From the cell containing the given text, extract its center point as [x, y] coordinate. 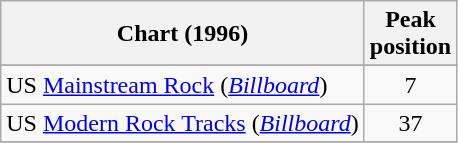
7 [410, 85]
US Modern Rock Tracks (Billboard) [183, 123]
Peakposition [410, 34]
37 [410, 123]
US Mainstream Rock (Billboard) [183, 85]
Chart (1996) [183, 34]
